Determine the (x, y) coordinate at the center of the cell enclosing the given text.  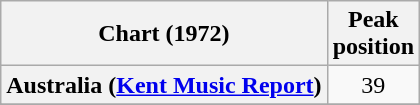
39 (373, 85)
Peakposition (373, 34)
Australia (Kent Music Report) (164, 85)
Chart (1972) (164, 34)
